Capture the cell that displays the provided text and extract its (x, y) central coordinate. 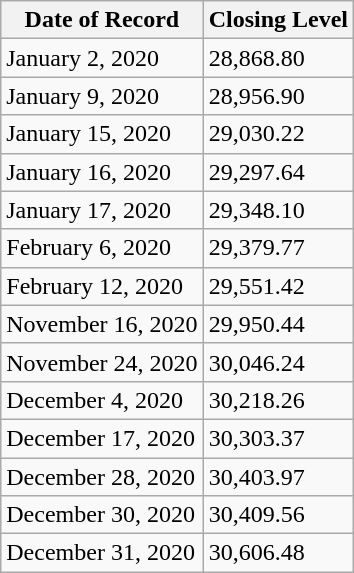
29,551.42 (278, 286)
January 15, 2020 (102, 134)
November 16, 2020 (102, 324)
January 9, 2020 (102, 96)
30,403.97 (278, 477)
January 2, 2020 (102, 58)
November 24, 2020 (102, 362)
30,409.56 (278, 515)
Closing Level (278, 20)
28,868.80 (278, 58)
29,297.64 (278, 172)
29,348.10 (278, 210)
29,950.44 (278, 324)
January 17, 2020 (102, 210)
29,030.22 (278, 134)
December 4, 2020 (102, 400)
February 6, 2020 (102, 248)
30,218.26 (278, 400)
January 16, 2020 (102, 172)
29,379.77 (278, 248)
30,303.37 (278, 438)
December 31, 2020 (102, 553)
February 12, 2020 (102, 286)
30,606.48 (278, 553)
December 17, 2020 (102, 438)
30,046.24 (278, 362)
Date of Record (102, 20)
28,956.90 (278, 96)
December 28, 2020 (102, 477)
December 30, 2020 (102, 515)
